Detect which cell encompasses the target text, then output its [x, y] center coordinate. 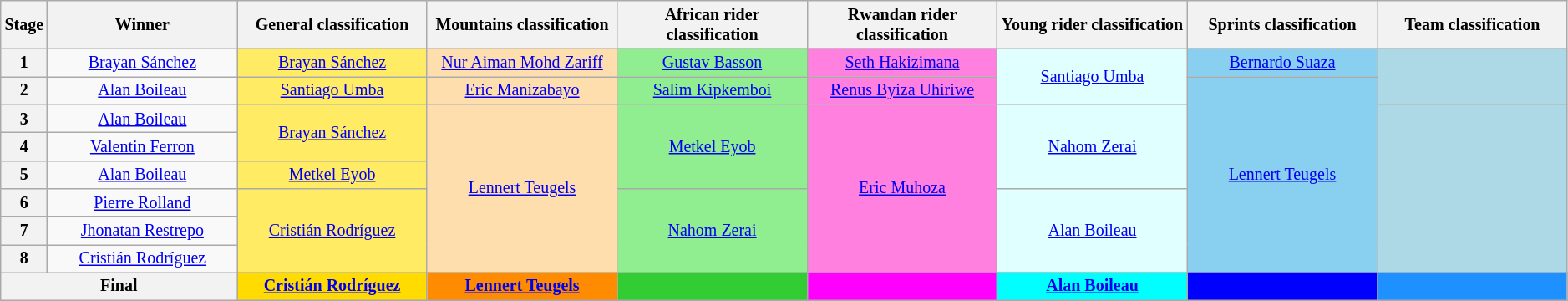
General classification [332, 25]
Gustav Basson [712, 64]
Eric Manizabayo [521, 90]
7 [24, 231]
2 [24, 90]
Renus Byiza Uhiriwe [902, 90]
Team classification [1473, 25]
Mountains classification [521, 25]
4 [24, 147]
Sprints classification [1281, 25]
3 [24, 119]
Young rider classification [1093, 25]
Jhonatan Restrepo [142, 231]
Pierre Rolland [142, 202]
Final [119, 286]
Stage [24, 25]
5 [24, 174]
Seth Hakizimana [902, 64]
6 [24, 202]
Rwandan rider classification [902, 25]
Valentin Ferron [142, 147]
Winner [142, 25]
Bernardo Suaza [1281, 64]
8 [24, 259]
Nur Aiman Mohd Zariff [521, 64]
Eric Muhoza [902, 189]
1 [24, 64]
African rider classification [712, 25]
Salim Kipkemboi [712, 90]
